Detect which cell encompasses the target text, then output its [X, Y] center coordinate. 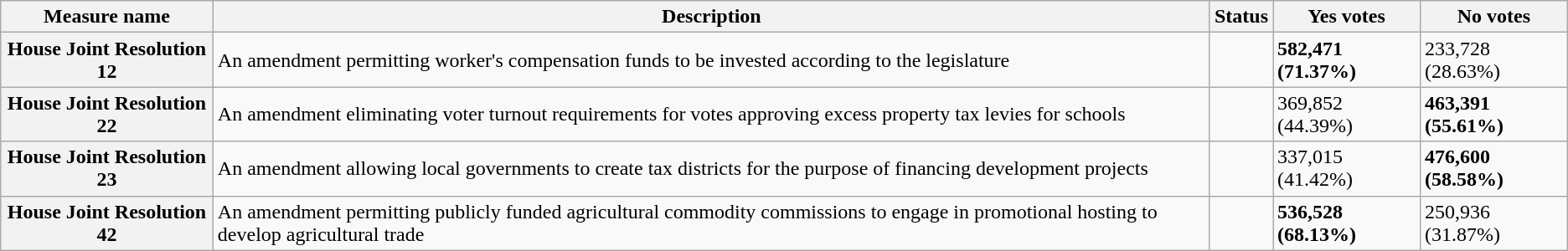
House Joint Resolution 12 [107, 60]
Status [1241, 17]
House Joint Resolution 23 [107, 169]
233,728 (28.63%) [1493, 60]
369,852 (44.39%) [1347, 114]
Yes votes [1347, 17]
An amendment eliminating voter turnout requirements for votes approving excess property tax levies for schools [711, 114]
No votes [1493, 17]
337,015 (41.42%) [1347, 169]
582,471 (71.37%) [1347, 60]
Measure name [107, 17]
250,936 (31.87%) [1493, 223]
An amendment permitting worker's compensation funds to be invested according to the legislature [711, 60]
House Joint Resolution 42 [107, 223]
Description [711, 17]
An amendment allowing local governments to create tax districts for the purpose of financing development projects [711, 169]
An amendment permitting publicly funded agricultural commodity commissions to engage in promotional hosting to develop agricultural trade [711, 223]
476,600 (58.58%) [1493, 169]
463,391 (55.61%) [1493, 114]
House Joint Resolution 22 [107, 114]
536,528 (68.13%) [1347, 223]
